Return the [x, y] coordinate for the center point of the cell that contains the specified text.  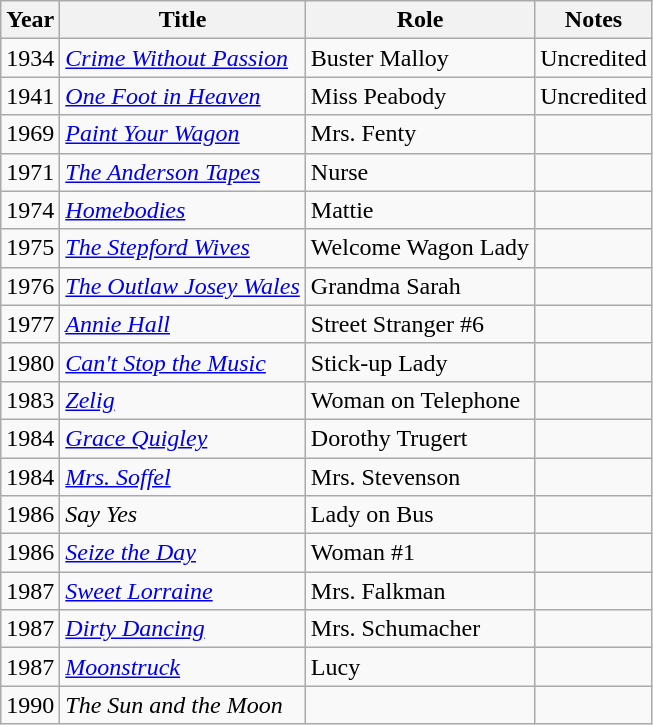
Mrs. Fenty [420, 134]
Woman #1 [420, 553]
Role [420, 20]
Grace Quigley [182, 438]
Mattie [420, 210]
Grandma Sarah [420, 286]
Welcome Wagon Lady [420, 248]
Annie Hall [182, 324]
Dorothy Trugert [420, 438]
Sweet Lorraine [182, 591]
1990 [30, 705]
Stick-up Lady [420, 362]
Street Stranger #6 [420, 324]
The Outlaw Josey Wales [182, 286]
Notes [594, 20]
Say Yes [182, 515]
Mrs. Soffel [182, 477]
1980 [30, 362]
Miss Peabody [420, 96]
1983 [30, 400]
Woman on Telephone [420, 400]
1975 [30, 248]
1976 [30, 286]
1974 [30, 210]
Crime Without Passion [182, 58]
Title [182, 20]
One Foot in Heaven [182, 96]
Lucy [420, 667]
Homebodies [182, 210]
1977 [30, 324]
Zelig [182, 400]
Buster Malloy [420, 58]
The Sun and the Moon [182, 705]
Moonstruck [182, 667]
Nurse [420, 172]
Mrs. Falkman [420, 591]
Seize the Day [182, 553]
Paint Your Wagon [182, 134]
1934 [30, 58]
1941 [30, 96]
1969 [30, 134]
Lady on Bus [420, 515]
Mrs. Stevenson [420, 477]
The Stepford Wives [182, 248]
1971 [30, 172]
Dirty Dancing [182, 629]
Year [30, 20]
The Anderson Tapes [182, 172]
Mrs. Schumacher [420, 629]
Can't Stop the Music [182, 362]
